Search for the cell housing the specified text and yield its (X, Y) center coordinate. 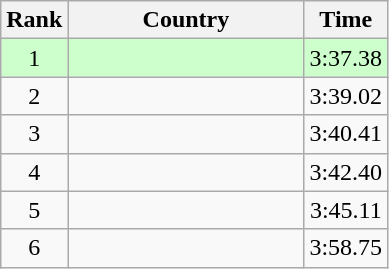
3:45.11 (346, 210)
2 (34, 96)
3:39.02 (346, 96)
1 (34, 58)
Rank (34, 20)
3:58.75 (346, 248)
Time (346, 20)
3 (34, 134)
4 (34, 172)
5 (34, 210)
3:37.38 (346, 58)
Country (186, 20)
3:42.40 (346, 172)
6 (34, 248)
3:40.41 (346, 134)
